Return the (x, y) coordinate for the center point of the cell that contains the specified text.  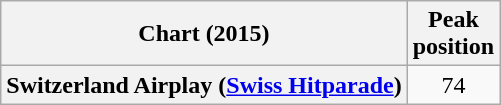
Peakposition (453, 34)
Chart (2015) (204, 34)
Switzerland Airplay (Swiss Hitparade) (204, 85)
74 (453, 85)
